Detect which cell encompasses the target text, then output its (X, Y) center coordinate. 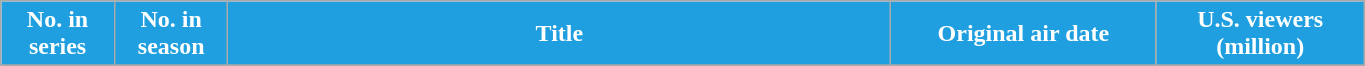
Original air date (1024, 34)
U.S. viewers(million) (1260, 34)
No. inseries (58, 34)
Title (560, 34)
No. inseason (171, 34)
